Determine the (X, Y) coordinate at the center of the cell enclosing the given text.  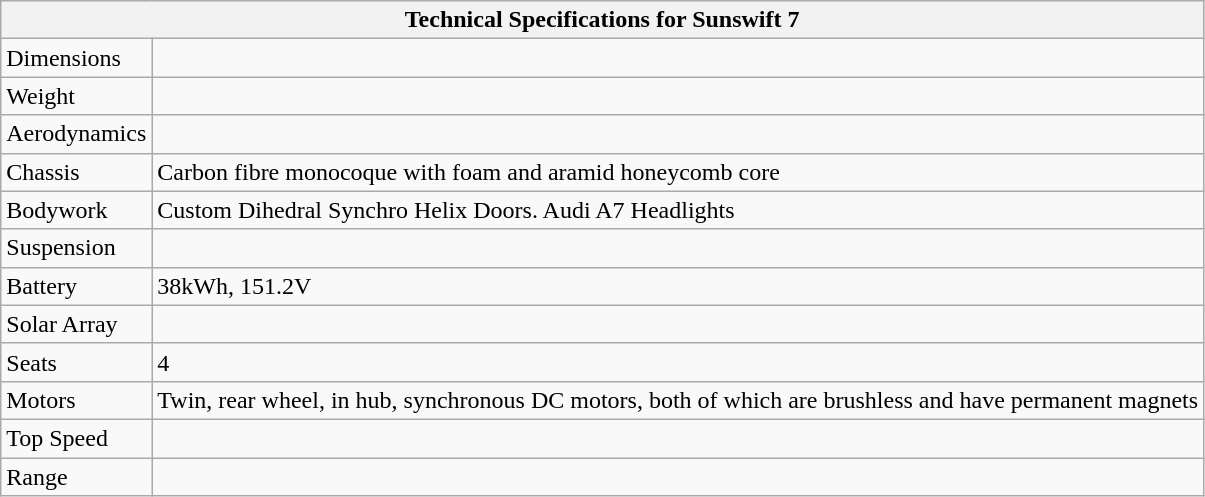
Dimensions (76, 58)
Motors (76, 400)
Twin, rear wheel, in hub, synchronous DC motors, both of which are brushless and have permanent magnets (678, 400)
4 (678, 362)
Solar Array (76, 324)
Aerodynamics (76, 134)
Range (76, 477)
Battery (76, 286)
Seats (76, 362)
38kWh, 151.2V (678, 286)
Weight (76, 96)
Custom Dihedral Synchro Helix Doors. Audi A7 Headlights (678, 210)
Carbon fibre monocoque with foam and aramid honeycomb core (678, 172)
Technical Specifications for Sunswift 7 (602, 20)
Top Speed (76, 438)
Bodywork (76, 210)
Suspension (76, 248)
Chassis (76, 172)
